Locate the cell with the specified text and output its (x, y) center coordinate. 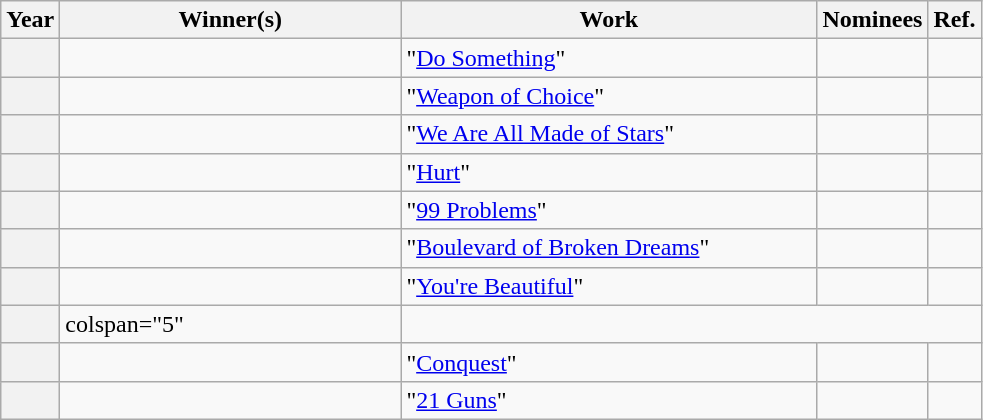
Ref. (954, 20)
"Weapon of Choice" (609, 96)
Work (609, 20)
Nominees (872, 20)
"Do Something" (609, 58)
"We Are All Made of Stars" (609, 134)
"Hurt" (609, 172)
colspan="5" (230, 324)
"You're Beautiful" (609, 286)
"Conquest" (609, 362)
"Boulevard of Broken Dreams" (609, 248)
Year (30, 20)
Winner(s) (230, 20)
"99 Problems" (609, 210)
"21 Guns" (609, 400)
